Output the [X, Y] coordinate of the center of the cell containing the given text.  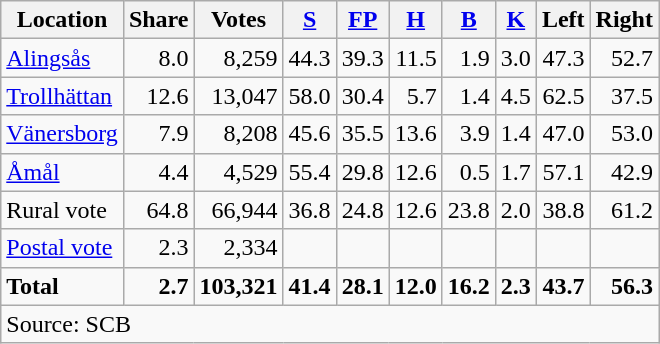
4.4 [158, 172]
56.3 [624, 286]
39.3 [362, 58]
4.5 [516, 96]
64.8 [158, 210]
35.5 [362, 134]
42.9 [624, 172]
7.9 [158, 134]
53.0 [624, 134]
8,208 [238, 134]
24.8 [362, 210]
0.5 [468, 172]
Alingsås [62, 58]
4,529 [238, 172]
29.8 [362, 172]
Right [624, 20]
52.7 [624, 58]
2.0 [516, 210]
47.0 [563, 134]
3.9 [468, 134]
8.0 [158, 58]
66,944 [238, 210]
Trollhättan [62, 96]
103,321 [238, 286]
Rural vote [62, 210]
Source: SCB [330, 324]
FP [362, 20]
Left [563, 20]
45.6 [310, 134]
Location [62, 20]
Votes [238, 20]
55.4 [310, 172]
41.4 [310, 286]
62.5 [563, 96]
H [416, 20]
K [516, 20]
16.2 [468, 286]
28.1 [362, 286]
S [310, 20]
57.1 [563, 172]
8,259 [238, 58]
37.5 [624, 96]
B [468, 20]
44.3 [310, 58]
61.2 [624, 210]
47.3 [563, 58]
3.0 [516, 58]
Total [62, 286]
38.8 [563, 210]
Share [158, 20]
2,334 [238, 248]
13.6 [416, 134]
23.8 [468, 210]
13,047 [238, 96]
1.9 [468, 58]
Postal vote [62, 248]
43.7 [563, 286]
12.0 [416, 286]
2.7 [158, 286]
Åmål [62, 172]
36.8 [310, 210]
58.0 [310, 96]
30.4 [362, 96]
Vänersborg [62, 134]
11.5 [416, 58]
5.7 [416, 96]
1.7 [516, 172]
